Locate the cell with the specified text and output its (X, Y) center coordinate. 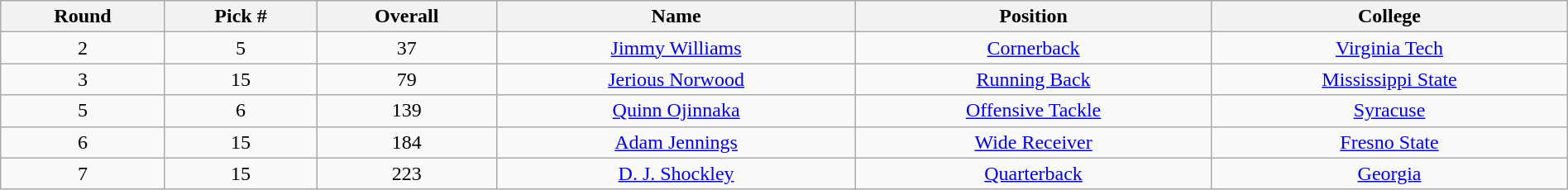
Running Back (1033, 79)
College (1389, 17)
2 (83, 48)
Pick # (241, 17)
79 (407, 79)
Round (83, 17)
139 (407, 111)
Jerious Norwood (676, 79)
Fresno State (1389, 142)
184 (407, 142)
3 (83, 79)
D. J. Shockley (676, 173)
Quarterback (1033, 173)
Overall (407, 17)
Offensive Tackle (1033, 111)
7 (83, 173)
Jimmy Williams (676, 48)
Georgia (1389, 173)
Position (1033, 17)
37 (407, 48)
Adam Jennings (676, 142)
Name (676, 17)
Mississippi State (1389, 79)
223 (407, 173)
Cornerback (1033, 48)
Wide Receiver (1033, 142)
Syracuse (1389, 111)
Virginia Tech (1389, 48)
Quinn Ojinnaka (676, 111)
